Provide the (X, Y) coordinate of the cell's center where the given text is located.  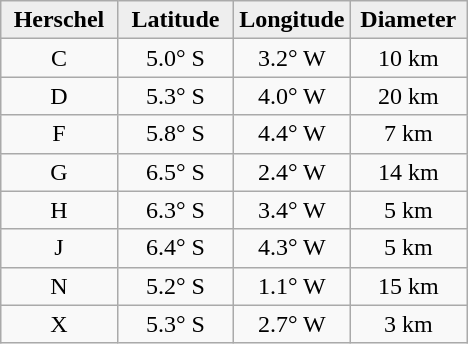
10 km (408, 58)
1.1° W (292, 286)
5.8° S (175, 134)
H (59, 210)
D (59, 96)
3.2° W (292, 58)
Herschel (59, 20)
7 km (408, 134)
4.3° W (292, 248)
6.3° S (175, 210)
N (59, 286)
5.2° S (175, 286)
15 km (408, 286)
2.4° W (292, 172)
Diameter (408, 20)
20 km (408, 96)
6.4° S (175, 248)
6.5° S (175, 172)
Longitude (292, 20)
C (59, 58)
2.7° W (292, 324)
3.4° W (292, 210)
4.0° W (292, 96)
J (59, 248)
5.0° S (175, 58)
Latitude (175, 20)
F (59, 134)
G (59, 172)
X (59, 324)
3 km (408, 324)
14 km (408, 172)
4.4° W (292, 134)
